Detect which cell encompasses the target text, then output its (x, y) center coordinate. 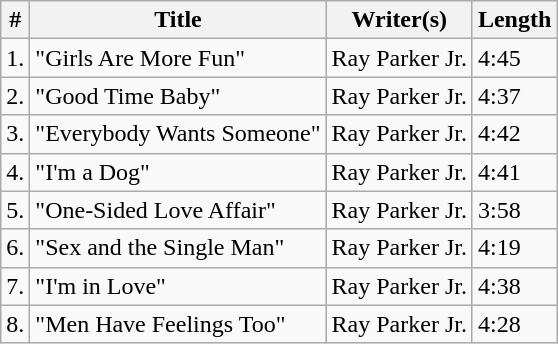
4:41 (514, 172)
4:42 (514, 134)
"Girls Are More Fun" (178, 58)
6. (16, 248)
Writer(s) (399, 20)
3:58 (514, 210)
"One-Sided Love Affair" (178, 210)
4:38 (514, 286)
"I'm a Dog" (178, 172)
4:28 (514, 324)
"Sex and the Single Man" (178, 248)
Title (178, 20)
Length (514, 20)
1. (16, 58)
4. (16, 172)
"Everybody Wants Someone" (178, 134)
7. (16, 286)
"I'm in Love" (178, 286)
"Good Time Baby" (178, 96)
4:37 (514, 96)
"Men Have Feelings Too" (178, 324)
4:45 (514, 58)
3. (16, 134)
8. (16, 324)
4:19 (514, 248)
5. (16, 210)
# (16, 20)
2. (16, 96)
